Pinpoint the cell where the given text exists, returning its (x, y) midpoint coordinate. 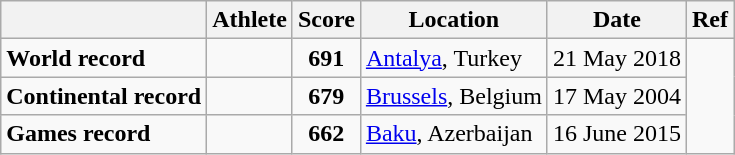
Location (454, 20)
Brussels, Belgium (454, 96)
Score (326, 20)
Antalya, Turkey (454, 58)
21 May 2018 (616, 58)
662 (326, 134)
Athlete (250, 20)
Games record (104, 134)
679 (326, 96)
Continental record (104, 96)
16 June 2015 (616, 134)
Date (616, 20)
17 May 2004 (616, 96)
World record (104, 58)
Ref (710, 20)
691 (326, 58)
Baku, Azerbaijan (454, 134)
